Locate the cell with the specified text and output its (x, y) center coordinate. 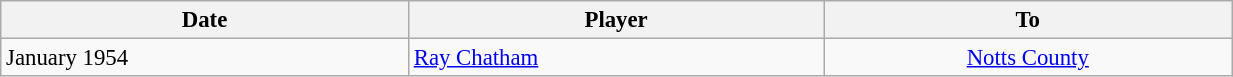
Date (205, 20)
To (1028, 20)
Player (616, 20)
January 1954 (205, 58)
Notts County (1028, 58)
Ray Chatham (616, 58)
